Output the [x, y] coordinate of the center of the cell containing the given text.  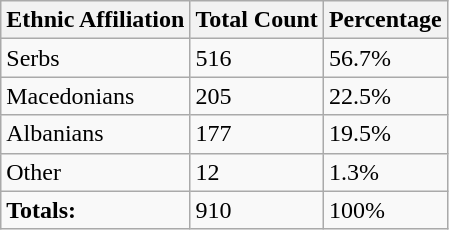
Ethnic Affiliation [96, 20]
12 [257, 172]
Total Count [257, 20]
1.3% [385, 172]
205 [257, 96]
100% [385, 210]
Albanians [96, 134]
19.5% [385, 134]
Serbs [96, 58]
516 [257, 58]
56.7% [385, 58]
Percentage [385, 20]
Other [96, 172]
22.5% [385, 96]
177 [257, 134]
910 [257, 210]
Macedonians [96, 96]
Totals: [96, 210]
